Locate the cell with the specified text and output its (X, Y) center coordinate. 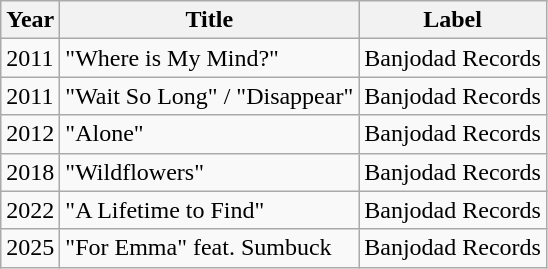
2025 (30, 248)
2012 (30, 134)
Title (210, 20)
Year (30, 20)
2022 (30, 210)
"Wait So Long" / "Disappear" (210, 96)
"For Emma" feat. Sumbuck (210, 248)
Label (453, 20)
2018 (30, 172)
"A Lifetime to Find" (210, 210)
"Wildflowers" (210, 172)
"Where is My Mind?" (210, 58)
"Alone" (210, 134)
